Identify which cell holds the provided text, then report its (x, y) central coordinate. 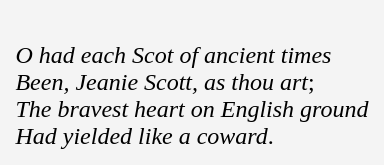
O had each Scot of ancient times Been, Jeanie Scott, as thou art; The bravest heart on English ground Had yielded like a coward. (192, 82)
